Search for the cell housing the specified text and yield its (x, y) center coordinate. 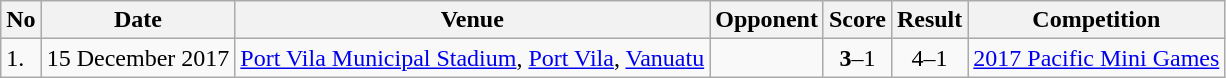
2017 Pacific Mini Games (1096, 58)
No (21, 20)
Port Vila Municipal Stadium, Port Vila, Vanuatu (472, 58)
Date (138, 20)
15 December 2017 (138, 58)
Result (929, 20)
Venue (472, 20)
3–1 (857, 58)
Opponent (767, 20)
4–1 (929, 58)
Competition (1096, 20)
1. (21, 58)
Score (857, 20)
